Return the (X, Y) coordinate for the center point of the cell that contains the specified text.  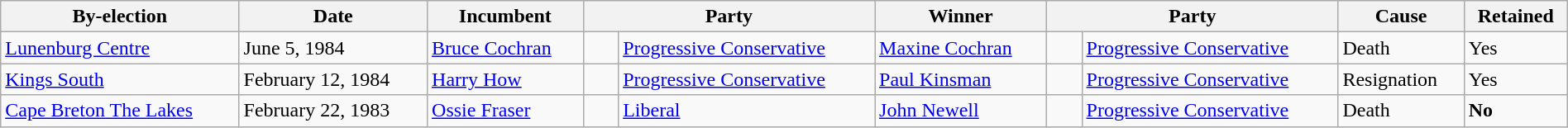
Bruce Cochran (506, 48)
Date (332, 17)
Ossie Fraser (506, 111)
February 12, 1984 (332, 79)
Incumbent (506, 17)
John Newell (961, 111)
By-election (120, 17)
Cause (1401, 17)
Resignation (1401, 79)
Maxine Cochran (961, 48)
Lunenburg Centre (120, 48)
No (1515, 111)
Cape Breton The Lakes (120, 111)
June 5, 1984 (332, 48)
Harry How (506, 79)
Liberal (747, 111)
Paul Kinsman (961, 79)
Retained (1515, 17)
Winner (961, 17)
February 22, 1983 (332, 111)
Kings South (120, 79)
